Pinpoint the cell where the given text exists, returning its [X, Y] midpoint coordinate. 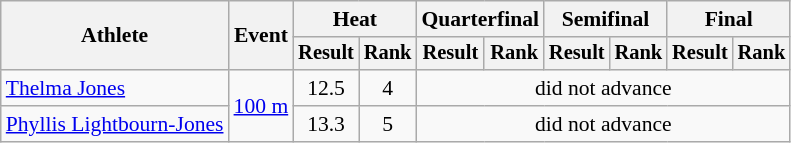
4 [388, 88]
13.3 [326, 124]
12.5 [326, 88]
Final [728, 19]
100 m [262, 106]
Phyllis Lightbourn-Jones [115, 124]
Quarterfinal [480, 19]
Thelma Jones [115, 88]
Event [262, 36]
Heat [354, 19]
5 [388, 124]
Athlete [115, 36]
Semifinal [606, 19]
